Identify which cell holds the provided text, then report its [x, y] central coordinate. 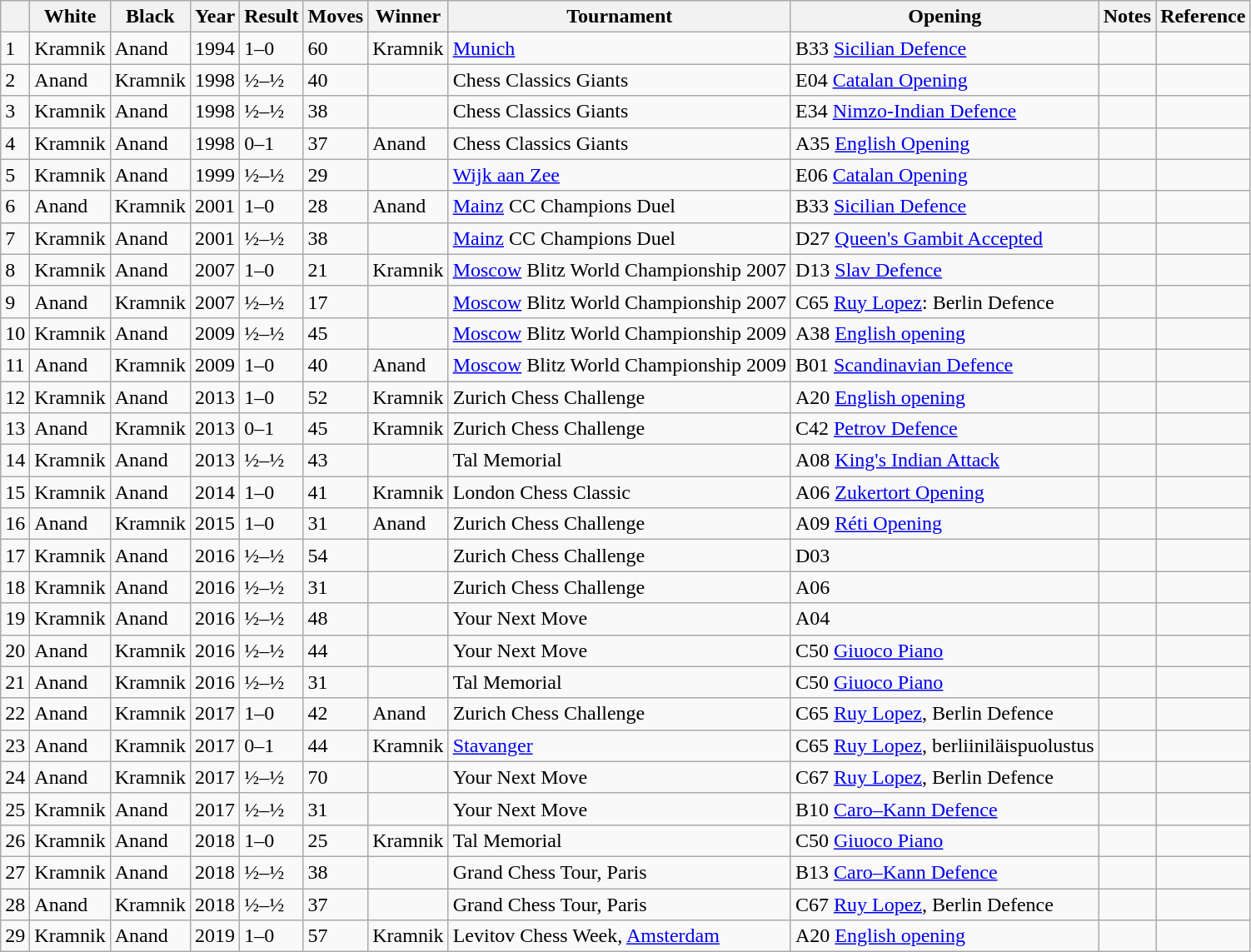
A06 Zukertort Opening [944, 492]
52 [336, 397]
11 [15, 365]
A35 English Opening [944, 143]
8 [15, 270]
A04 [944, 619]
E04 Catalan Opening [944, 80]
41 [336, 492]
16 [15, 524]
Black [150, 17]
4 [15, 143]
3 [15, 112]
6 [15, 207]
Wijk aan Zee [620, 175]
22 [15, 714]
Year [215, 17]
A06 [944, 587]
Result [272, 17]
1 [15, 48]
E34 Nimzo-Indian Defence [944, 112]
10 [15, 333]
70 [336, 777]
Opening [944, 17]
Moves [336, 17]
Munich [620, 48]
C65 Ruy Lopez: Berlin Defence [944, 302]
C65 Ruy Lopez, berliiniläispuolustus [944, 745]
13 [15, 429]
Winner [408, 17]
2019 [215, 936]
14 [15, 461]
Levitov Chess Week, Amsterdam [620, 936]
27 [15, 872]
Stavanger [620, 745]
C65 Ruy Lopez, Berlin Defence [944, 714]
60 [336, 48]
Notes [1127, 17]
D03 [944, 556]
2 [15, 80]
9 [15, 302]
23 [15, 745]
B10 Caro–Kann Defence [944, 809]
20 [15, 650]
A38 English opening [944, 333]
A08 King's Indian Attack [944, 461]
1999 [215, 175]
White [70, 17]
7 [15, 238]
18 [15, 587]
B01 Scandinavian Defence [944, 365]
42 [336, 714]
1994 [215, 48]
57 [336, 936]
15 [15, 492]
24 [15, 777]
54 [336, 556]
London Chess Classic [620, 492]
D13 Slav Defence [944, 270]
43 [336, 461]
5 [15, 175]
2014 [215, 492]
C42 Petrov Defence [944, 429]
12 [15, 397]
B13 Caro–Kann Defence [944, 872]
D27 Queen's Gambit Accepted [944, 238]
Tournament [620, 17]
E06 Catalan Opening [944, 175]
A09 Réti Opening [944, 524]
Reference [1203, 17]
26 [15, 840]
19 [15, 619]
48 [336, 619]
2015 [215, 524]
